Capture the cell that displays the provided text and extract its [x, y] central coordinate. 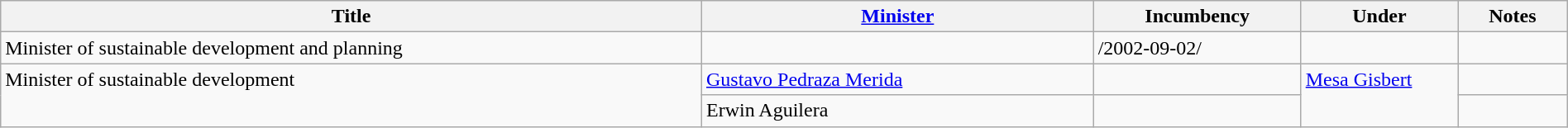
/2002-09-02/ [1198, 48]
Gustavo Pedraza Merida [898, 79]
Notes [1513, 17]
Minister of sustainable development and planning [351, 48]
Under [1379, 17]
Minister of sustainable development [351, 95]
Minister [898, 17]
Incumbency [1198, 17]
Erwin Aguilera [898, 111]
Title [351, 17]
Mesa Gisbert [1379, 95]
